Output the [X, Y] coordinate of the center of the cell containing the given text.  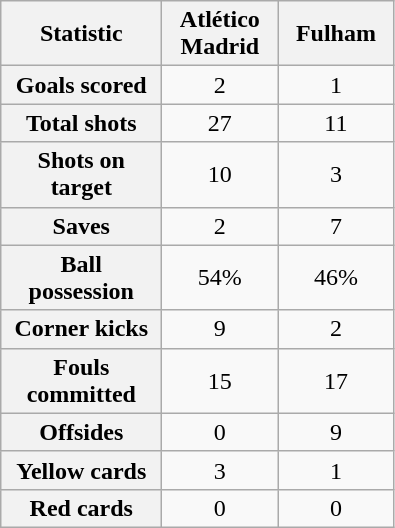
Corner kicks [82, 329]
Atlético Madrid [220, 34]
Ball possession [82, 278]
Fulham [336, 34]
Offsides [82, 432]
Saves [82, 226]
Total shots [82, 123]
54% [220, 278]
7 [336, 226]
11 [336, 123]
Statistic [82, 34]
Fouls committed [82, 380]
27 [220, 123]
Goals scored [82, 85]
10 [220, 174]
17 [336, 380]
Yellow cards [82, 470]
Red cards [82, 508]
46% [336, 278]
15 [220, 380]
Shots on target [82, 174]
